Output the [X, Y] coordinate of the center of the cell containing the given text.  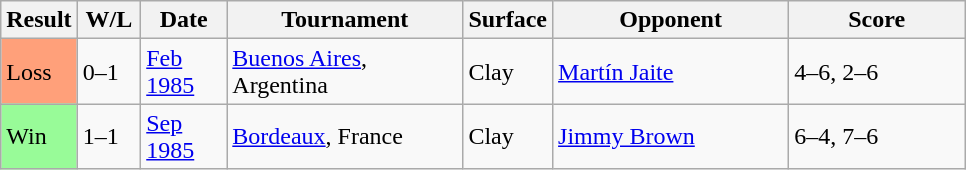
0–1 [109, 72]
Martín Jaite [671, 72]
4–6, 2–6 [877, 72]
Score [877, 20]
Sep 1985 [184, 136]
Buenos Aires, Argentina [345, 72]
1–1 [109, 136]
Bordeaux, France [345, 136]
Win [39, 136]
Opponent [671, 20]
Jimmy Brown [671, 136]
Tournament [345, 20]
W/L [109, 20]
Loss [39, 72]
Feb 1985 [184, 72]
6–4, 7–6 [877, 136]
Date [184, 20]
Result [39, 20]
Surface [508, 20]
